For the text-containing cell, return its midpoint in (X, Y) coordinate format. 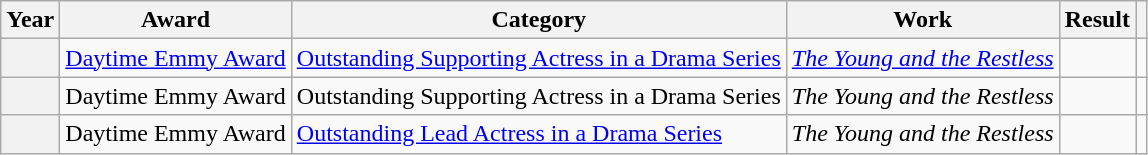
Award (176, 20)
Work (922, 20)
Category (538, 20)
Year (30, 20)
Outstanding Lead Actress in a Drama Series (538, 134)
Result (1097, 20)
